Provide the (x, y) coordinate of the cell's center where the given text is located.  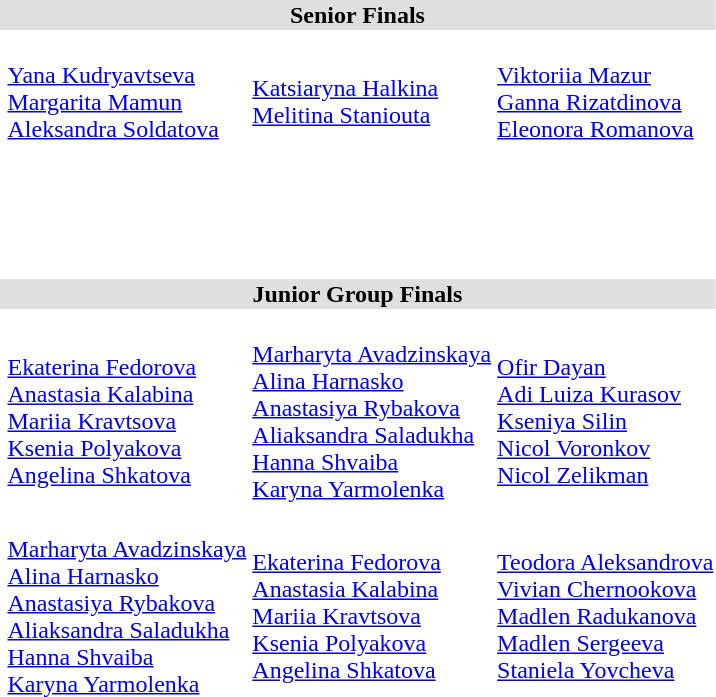
Ekaterina Fedorova Anastasia Kalabina Mariia Kravtsova Ksenia Polyakova Angelina Shkatova (127, 408)
Katsiaryna Halkina Melitina Staniouta (372, 88)
Ofir Dayan Adi Luiza Kurasov Kseniya Silin Nicol Voronkov Nicol Zelikman (606, 408)
Marharyta Avadzinskaya Alina Harnasko Anastasiya Rybakova Aliaksandra Saladukha Hanna Shvaiba Karyna Yarmolenka (372, 408)
Senior Finals (358, 15)
Junior Group Finals (358, 294)
Viktoriia Mazur Ganna Rizatdinova Eleonora Romanova (606, 88)
Yana Kudryavtseva Margarita Mamun Aleksandra Soldatova (127, 88)
